Return the [x, y] coordinate for the center point of the cell that contains the specified text.  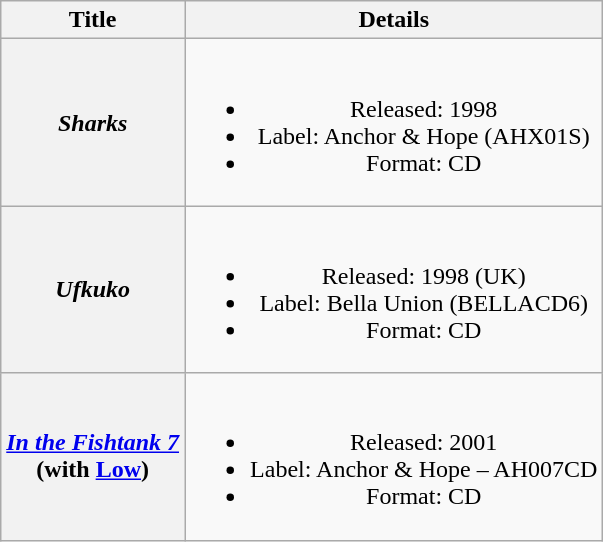
In the Fishtank 7 (with Low) [93, 456]
Sharks [93, 122]
Ufkuko [93, 290]
Released: 1998Label: Anchor & Hope (AHX01S)Format: CD [394, 122]
Details [394, 20]
Title [93, 20]
Released: 2001Label: Anchor & Hope – AH007CDFormat: CD [394, 456]
Released: 1998 (UK)Label: Bella Union (BELLACD6)Format: CD [394, 290]
